Detect which cell encompasses the target text, then output its [X, Y] center coordinate. 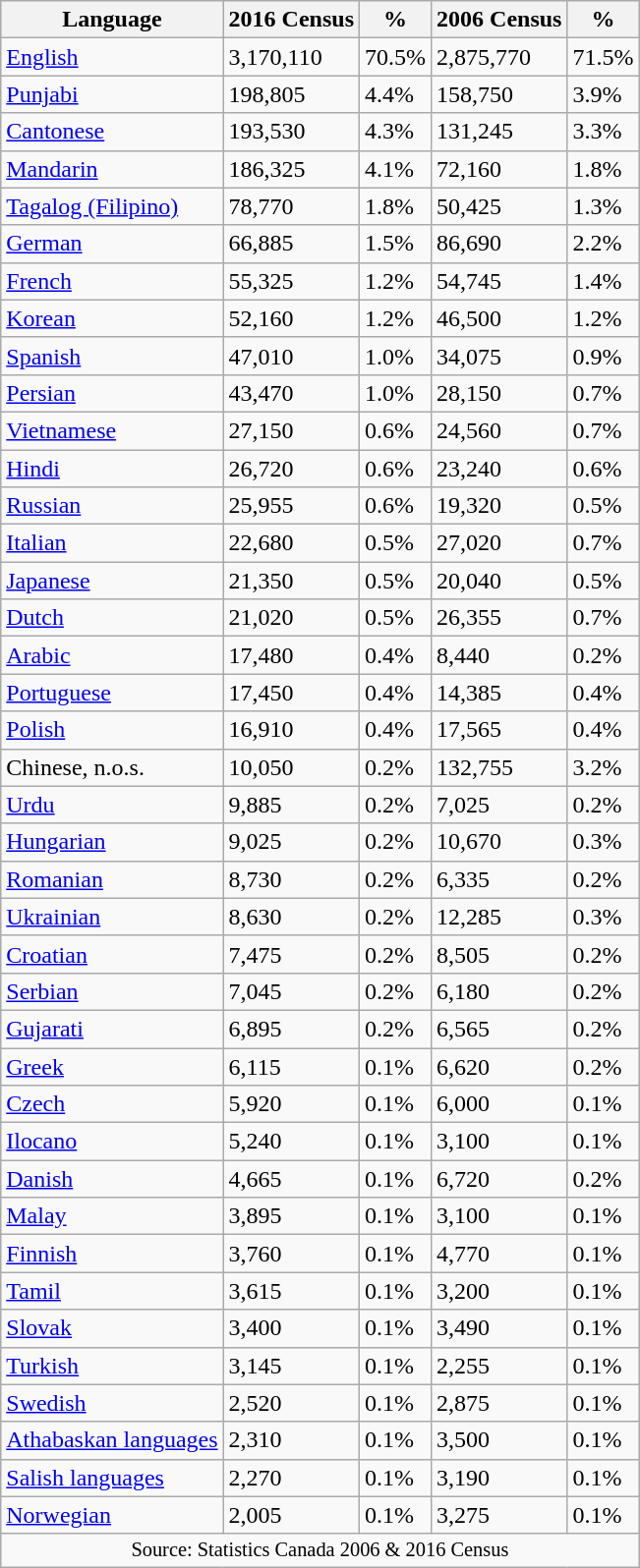
2016 Census [291, 20]
3.9% [604, 94]
8,730 [291, 879]
2006 Census [499, 20]
28,150 [499, 393]
Mandarin [112, 169]
4.3% [395, 132]
Japanese [112, 581]
66,885 [291, 244]
3,200 [499, 1291]
Punjabi [112, 94]
Vietnamese [112, 430]
34,075 [499, 356]
2,520 [291, 1403]
3,760 [291, 1254]
5,240 [291, 1142]
131,245 [499, 132]
Hungarian [112, 842]
6,000 [499, 1104]
9,025 [291, 842]
71.5% [604, 57]
47,010 [291, 356]
Danish [112, 1179]
2,255 [499, 1366]
3.3% [604, 132]
198,805 [291, 94]
6,620 [499, 1066]
52,160 [291, 318]
2,875,770 [499, 57]
8,630 [291, 917]
3,895 [291, 1216]
27,020 [499, 543]
72,160 [499, 169]
Russian [112, 506]
Czech [112, 1104]
4.4% [395, 94]
Portuguese [112, 693]
25,955 [291, 506]
French [112, 281]
Language [112, 20]
Italian [112, 543]
Hindi [112, 469]
6,335 [499, 879]
3,145 [291, 1366]
5,920 [291, 1104]
20,040 [499, 581]
German [112, 244]
3,615 [291, 1291]
Norwegian [112, 1515]
Tamil [112, 1291]
Salish languages [112, 1478]
Gujarati [112, 1029]
43,470 [291, 393]
186,325 [291, 169]
55,325 [291, 281]
158,750 [499, 94]
Dutch [112, 618]
17,450 [291, 693]
Turkish [112, 1366]
3.2% [604, 767]
Arabic [112, 655]
23,240 [499, 469]
21,020 [291, 618]
Finnish [112, 1254]
7,045 [291, 991]
8,505 [499, 954]
3,400 [291, 1328]
46,500 [499, 318]
Croatian [112, 954]
2,310 [291, 1440]
Spanish [112, 356]
Urdu [112, 805]
6,180 [499, 991]
132,755 [499, 767]
Persian [112, 393]
86,690 [499, 244]
Korean [112, 318]
17,480 [291, 655]
Cantonese [112, 132]
3,275 [499, 1515]
Ukrainian [112, 917]
27,150 [291, 430]
Tagalog (Filipino) [112, 206]
Serbian [112, 991]
Polish [112, 730]
4,770 [499, 1254]
English [112, 57]
0.9% [604, 356]
3,190 [499, 1478]
24,560 [499, 430]
Source: Statistics Canada 2006 & 2016 Census [320, 1550]
6,720 [499, 1179]
Swedish [112, 1403]
4.1% [395, 169]
Slovak [112, 1328]
50,425 [499, 206]
Romanian [112, 879]
12,285 [499, 917]
6,565 [499, 1029]
2,875 [499, 1403]
2,005 [291, 1515]
3,170,110 [291, 57]
Greek [112, 1066]
22,680 [291, 543]
Ilocano [112, 1142]
16,910 [291, 730]
4,665 [291, 1179]
7,025 [499, 805]
7,475 [291, 954]
Chinese, n.o.s. [112, 767]
1.5% [395, 244]
2,270 [291, 1478]
10,050 [291, 767]
70.5% [395, 57]
78,770 [291, 206]
3,500 [499, 1440]
26,720 [291, 469]
17,565 [499, 730]
6,895 [291, 1029]
54,745 [499, 281]
26,355 [499, 618]
3,490 [499, 1328]
21,350 [291, 581]
9,885 [291, 805]
Malay [112, 1216]
14,385 [499, 693]
1.4% [604, 281]
10,670 [499, 842]
19,320 [499, 506]
1.3% [604, 206]
6,115 [291, 1066]
8,440 [499, 655]
Athabaskan languages [112, 1440]
193,530 [291, 132]
2.2% [604, 244]
